Locate the cell with the specified text and output its (x, y) center coordinate. 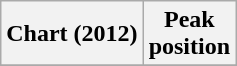
Chart (2012) (72, 34)
Peakposition (189, 34)
